Determine the [x, y] coordinate at the center of the cell enclosing the given text.  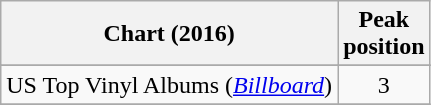
3 [384, 85]
Peakposition [384, 34]
Chart (2016) [170, 34]
US Top Vinyl Albums (Billboard) [170, 85]
